Capture the cell that displays the provided text and extract its [X, Y] central coordinate. 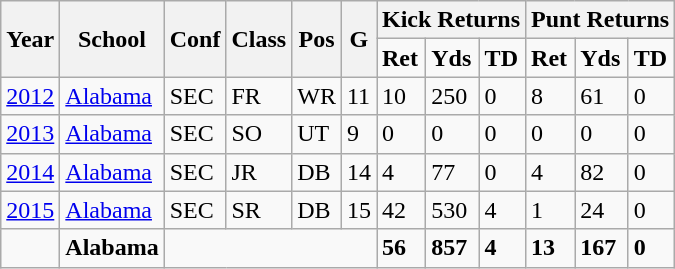
24 [602, 210]
56 [400, 248]
11 [358, 96]
1 [550, 210]
2013 [30, 134]
857 [452, 248]
10 [400, 96]
13 [550, 248]
82 [602, 172]
250 [452, 96]
WR [317, 96]
9 [358, 134]
8 [550, 96]
61 [602, 96]
2012 [30, 96]
School [112, 39]
FR [259, 96]
Punt Returns [600, 20]
Year [30, 39]
SO [259, 134]
2015 [30, 210]
JR [259, 172]
77 [452, 172]
Kick Returns [450, 20]
UT [317, 134]
42 [400, 210]
Class [259, 39]
15 [358, 210]
Pos [317, 39]
Conf [195, 39]
167 [602, 248]
2014 [30, 172]
SR [259, 210]
14 [358, 172]
530 [452, 210]
G [358, 39]
